Return (X, Y) of the center of cell containing provided text 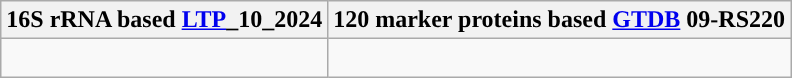
120 marker proteins based GTDB 09-RS220 (560, 20)
16S rRNA based LTP_10_2024 (164, 20)
